Find where the given text appears and provide that cell's center as [X, Y] coordinate. 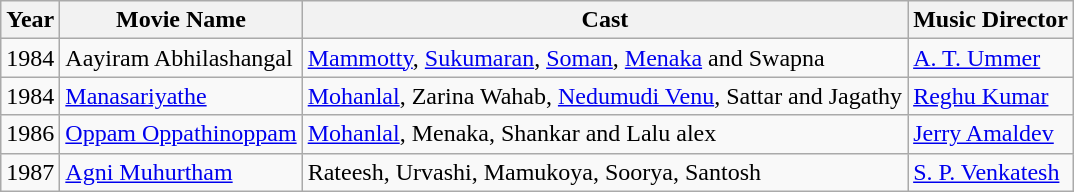
Mohanlal, Menaka, Shankar and Lalu alex [604, 134]
Aayiram Abhilashangal [181, 58]
Music Director [991, 20]
Manasariyathe [181, 96]
Oppam Oppathinoppam [181, 134]
Mammotty, Sukumaran, Soman, Menaka and Swapna [604, 58]
S. P. Venkatesh [991, 172]
A. T. Ummer [991, 58]
Movie Name [181, 20]
1987 [30, 172]
Agni Muhurtham [181, 172]
Jerry Amaldev [991, 134]
1986 [30, 134]
Rateesh, Urvashi, Mamukoya, Soorya, Santosh [604, 172]
Mohanlal, Zarina Wahab, Nedumudi Venu, Sattar and Jagathy [604, 96]
Reghu Kumar [991, 96]
Cast [604, 20]
Year [30, 20]
